Locate the cell with the specified text and output its [X, Y] center coordinate. 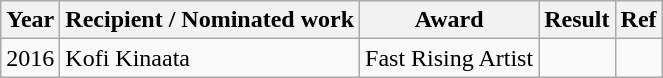
Result [577, 20]
Recipient / Nominated work [210, 20]
Kofi Kinaata [210, 58]
2016 [30, 58]
Year [30, 20]
Ref [638, 20]
Fast Rising Artist [450, 58]
Award [450, 20]
